Locate the cell with the specified text and output its [X, Y] center coordinate. 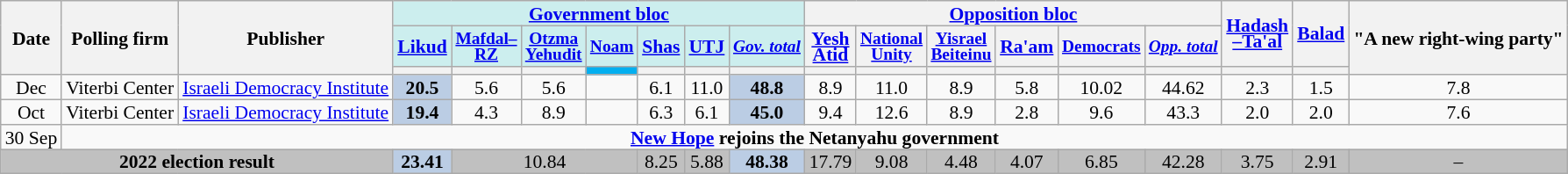
Polling firm [119, 38]
Government bloc [598, 13]
Balad [1321, 33]
3.75 [1258, 162]
4.48 [961, 162]
44.62 [1183, 88]
2.3 [1258, 88]
17.79 [831, 162]
1.5 [1321, 88]
8.25 [661, 162]
10.84 [545, 162]
Oct [32, 112]
YeshAtid [831, 46]
48.38 [766, 162]
Hadash–Ta'al [1258, 33]
23.41 [423, 162]
7.6 [1458, 112]
43.3 [1183, 112]
2022 election result [196, 162]
45.0 [766, 112]
6.3 [661, 112]
"A new right-wing party" [1458, 38]
7.8 [1458, 88]
5.8 [1026, 88]
48.8 [766, 88]
2.91 [1321, 162]
30 Sep [32, 137]
4.07 [1026, 162]
NationalUnity [891, 46]
Dec [32, 88]
9.4 [831, 112]
OtzmaYehudit [553, 46]
Publisher [286, 38]
10.02 [1101, 88]
Ra'am [1026, 46]
6.85 [1101, 162]
20.5 [423, 88]
Noam [612, 46]
Gov. total [766, 46]
YisraelBeiteinu [961, 46]
Opposition bloc [1014, 13]
– [1458, 162]
2.8 [1026, 112]
Mafdal–RZ [486, 46]
42.28 [1183, 162]
UTJ [707, 46]
9.6 [1101, 112]
5.88 [707, 162]
Likud [423, 46]
Shas [661, 46]
Democrats [1101, 46]
Date [32, 38]
12.6 [891, 112]
Opp. total [1183, 46]
New Hope rejoins the Netanyahu government [814, 137]
4.3 [486, 112]
19.4 [423, 112]
9.08 [891, 162]
